From the cell containing the given text, extract its center point as [x, y] coordinate. 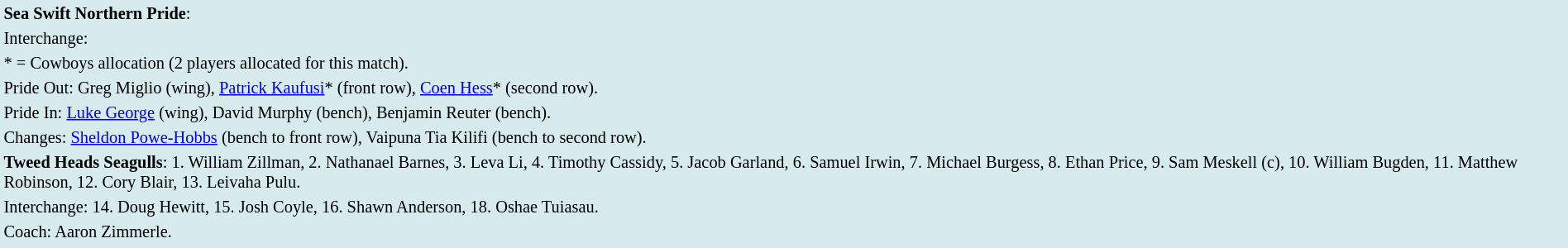
* = Cowboys allocation (2 players allocated for this match). [784, 63]
Changes: Sheldon Powe-Hobbs (bench to front row), Vaipuna Tia Kilifi (bench to second row). [784, 137]
Pride Out: Greg Miglio (wing), Patrick Kaufusi* (front row), Coen Hess* (second row). [784, 88]
Pride In: Luke George (wing), David Murphy (bench), Benjamin Reuter (bench). [784, 112]
Coach: Aaron Zimmerle. [784, 231]
Interchange: [784, 38]
Sea Swift Northern Pride: [784, 13]
Interchange: 14. Doug Hewitt, 15. Josh Coyle, 16. Shawn Anderson, 18. Oshae Tuiasau. [784, 207]
